From the cell containing the given text, extract its center point as [X, Y] coordinate. 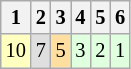
6 [120, 17]
7 [41, 51]
4 [80, 17]
10 [16, 51]
